Locate the cell with the specified text and output its (X, Y) center coordinate. 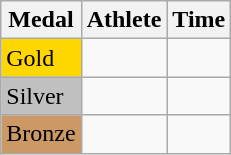
Gold (41, 58)
Time (199, 20)
Athlete (124, 20)
Medal (41, 20)
Silver (41, 96)
Bronze (41, 134)
